Provide the [X, Y] coordinate of the cell's center where the given text is located.  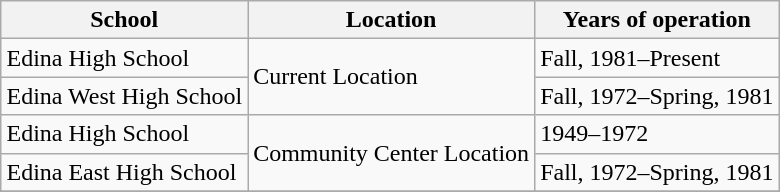
Fall, 1981–Present [657, 58]
Years of operation [657, 20]
Location [392, 20]
Current Location [392, 77]
Edina East High School [124, 172]
1949–1972 [657, 134]
Edina West High School [124, 96]
School [124, 20]
Community Center Location [392, 153]
